From the cell containing the given text, extract its center point as (X, Y) coordinate. 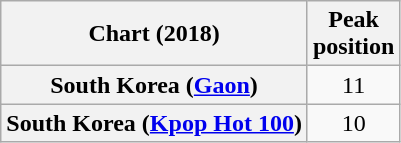
11 (353, 85)
Chart (2018) (154, 34)
10 (353, 123)
Peakposition (353, 34)
South Korea (Kpop Hot 100) (154, 123)
South Korea (Gaon) (154, 85)
